Find where the given text appears and provide that cell's center as (X, Y) coordinate. 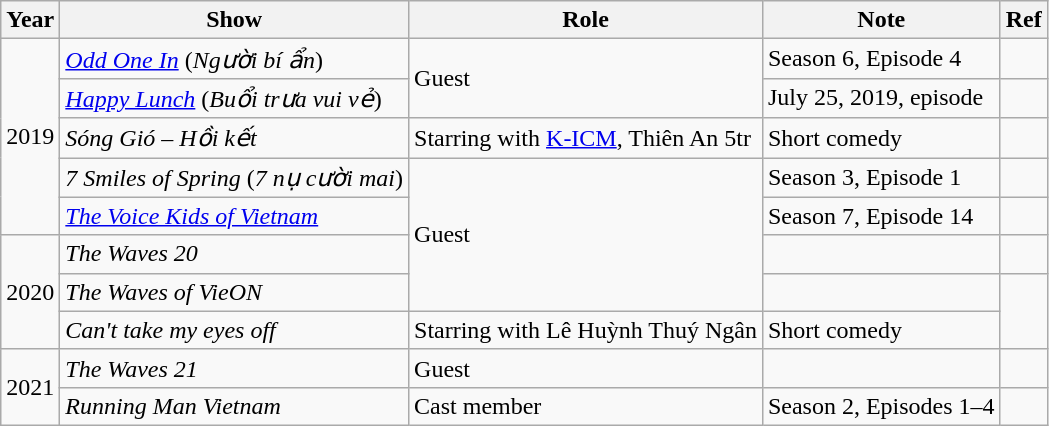
Starring with K-ICM, Thiên An 5tr (586, 138)
The Waves 21 (234, 368)
Running Man Vietnam (234, 406)
The Waves of VieON (234, 292)
Role (586, 20)
Happy Lunch (Buổi trưa vui vẻ) (234, 98)
The Waves 20 (234, 254)
7 Smiles of Spring (7 nụ cười mai) (234, 178)
Odd One In (Người bí ẩn) (234, 59)
Cast member (586, 406)
Show (234, 20)
2020 (30, 292)
Season 7, Episode 14 (881, 216)
2021 (30, 387)
Note (881, 20)
The Voice Kids of Vietnam (234, 216)
2019 (30, 137)
Season 3, Episode 1 (881, 178)
Year (30, 20)
Sóng Gió – Hồi kết (234, 138)
Season 6, Episode 4 (881, 59)
Season 2, Episodes 1–4 (881, 406)
Ref (1024, 20)
Can't take my eyes off (234, 330)
Starring with Lê Huỳnh Thuý Ngân (586, 330)
July 25, 2019, episode (881, 98)
